Search for the cell housing the specified text and yield its (X, Y) center coordinate. 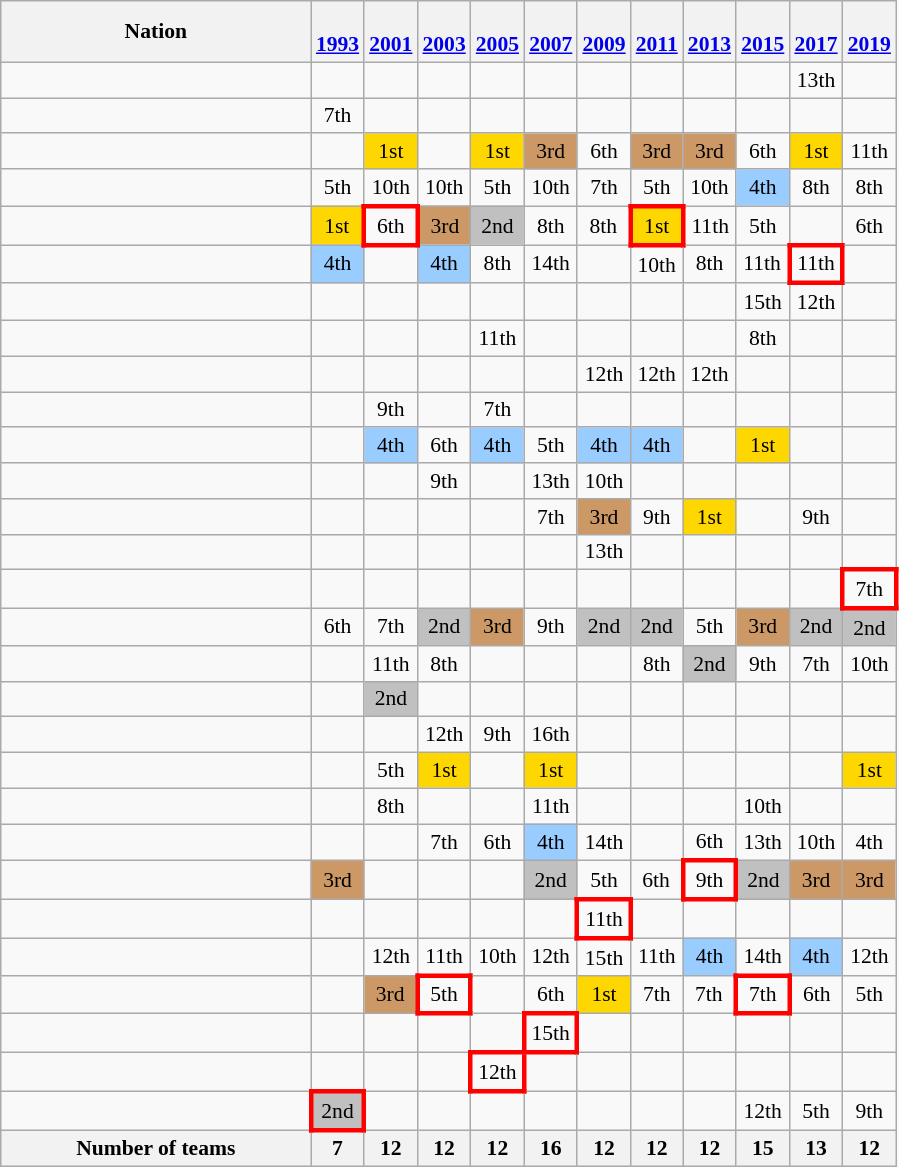
2013 (710, 32)
2007 (550, 32)
Nation (156, 32)
16 (550, 1148)
13 (816, 1148)
15 (762, 1148)
2011 (657, 32)
2019 (870, 32)
2005 (498, 32)
7 (338, 1148)
2001 (390, 32)
1993 (338, 32)
Number of teams (156, 1148)
2015 (762, 32)
2017 (816, 32)
2003 (444, 32)
2009 (604, 32)
16th (550, 735)
